Scan for the cell matching the given text and deliver its [X, Y] coordinate at center. 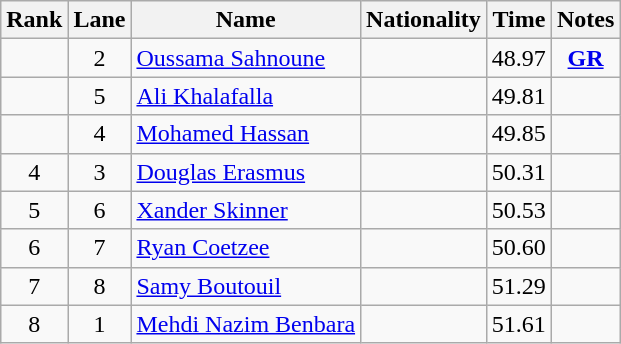
GR [585, 58]
Lane [100, 20]
50.60 [518, 248]
Xander Skinner [246, 210]
Ryan Coetzee [246, 248]
50.31 [518, 172]
Samy Boutouil [246, 286]
Notes [585, 20]
Nationality [424, 20]
Ali Khalafalla [246, 96]
49.85 [518, 134]
Rank [34, 20]
3 [100, 172]
2 [100, 58]
Oussama Sahnoune [246, 58]
Mohamed Hassan [246, 134]
51.61 [518, 324]
49.81 [518, 96]
Douglas Erasmus [246, 172]
1 [100, 324]
Time [518, 20]
48.97 [518, 58]
Name [246, 20]
51.29 [518, 286]
Mehdi Nazim Benbara [246, 324]
50.53 [518, 210]
